Return [x, y] of the center of cell containing provided text 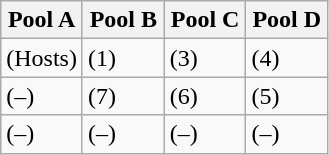
(3) [205, 58]
Pool C [205, 20]
(6) [205, 96]
Pool A [42, 20]
Pool D [287, 20]
(7) [123, 96]
(Hosts) [42, 58]
(4) [287, 58]
(5) [287, 96]
(1) [123, 58]
Pool B [123, 20]
